Find where the given text appears and provide that cell's center as (x, y) coordinate. 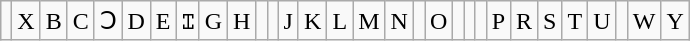
U (602, 21)
S (550, 21)
K (312, 21)
B (54, 21)
Ɪ (188, 21)
H (242, 21)
X (26, 21)
G (213, 21)
W (644, 21)
R (524, 21)
C (80, 21)
Ↄ (108, 21)
P (498, 21)
O (438, 21)
L (340, 21)
D (136, 21)
E (163, 21)
J (288, 21)
N (399, 21)
M (369, 21)
Y (675, 21)
T (575, 21)
